Provide the [x, y] coordinate of the cell's center where the given text is located.  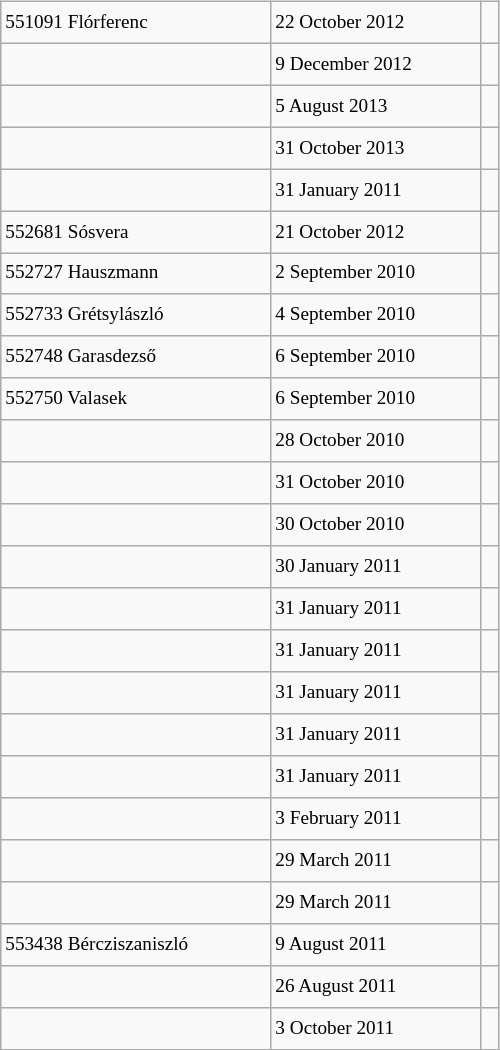
30 January 2011 [376, 567]
3 February 2011 [376, 819]
3 October 2011 [376, 1028]
31 October 2010 [376, 483]
30 October 2010 [376, 525]
5 August 2013 [376, 106]
26 August 2011 [376, 986]
4 September 2010 [376, 315]
552748 Garasdezső [136, 357]
9 August 2011 [376, 944]
9 December 2012 [376, 64]
552681 Sósvera [136, 232]
552750 Valasek [136, 399]
21 October 2012 [376, 232]
553438 Bércziszaniszló [136, 944]
31 October 2013 [376, 148]
552733 Grétsylászló [136, 315]
22 October 2012 [376, 22]
2 September 2010 [376, 274]
551091 Flórferenc [136, 22]
28 October 2010 [376, 441]
552727 Hauszmann [136, 274]
